For the text-containing cell, return its midpoint in [x, y] coordinate format. 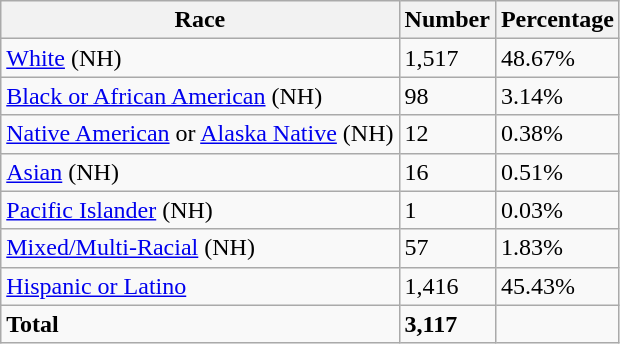
Total [200, 324]
3.14% [557, 96]
48.67% [557, 58]
Percentage [557, 20]
0.38% [557, 134]
Race [200, 20]
0.03% [557, 210]
45.43% [557, 286]
Mixed/Multi-Racial (NH) [200, 248]
3,117 [447, 324]
1.83% [557, 248]
Native American or Alaska Native (NH) [200, 134]
Pacific Islander (NH) [200, 210]
Hispanic or Latino [200, 286]
Asian (NH) [200, 172]
98 [447, 96]
1,517 [447, 58]
White (NH) [200, 58]
57 [447, 248]
0.51% [557, 172]
1 [447, 210]
16 [447, 172]
Black or African American (NH) [200, 96]
1,416 [447, 286]
Number [447, 20]
12 [447, 134]
